Scan for the cell matching the given text and deliver its [X, Y] coordinate at center. 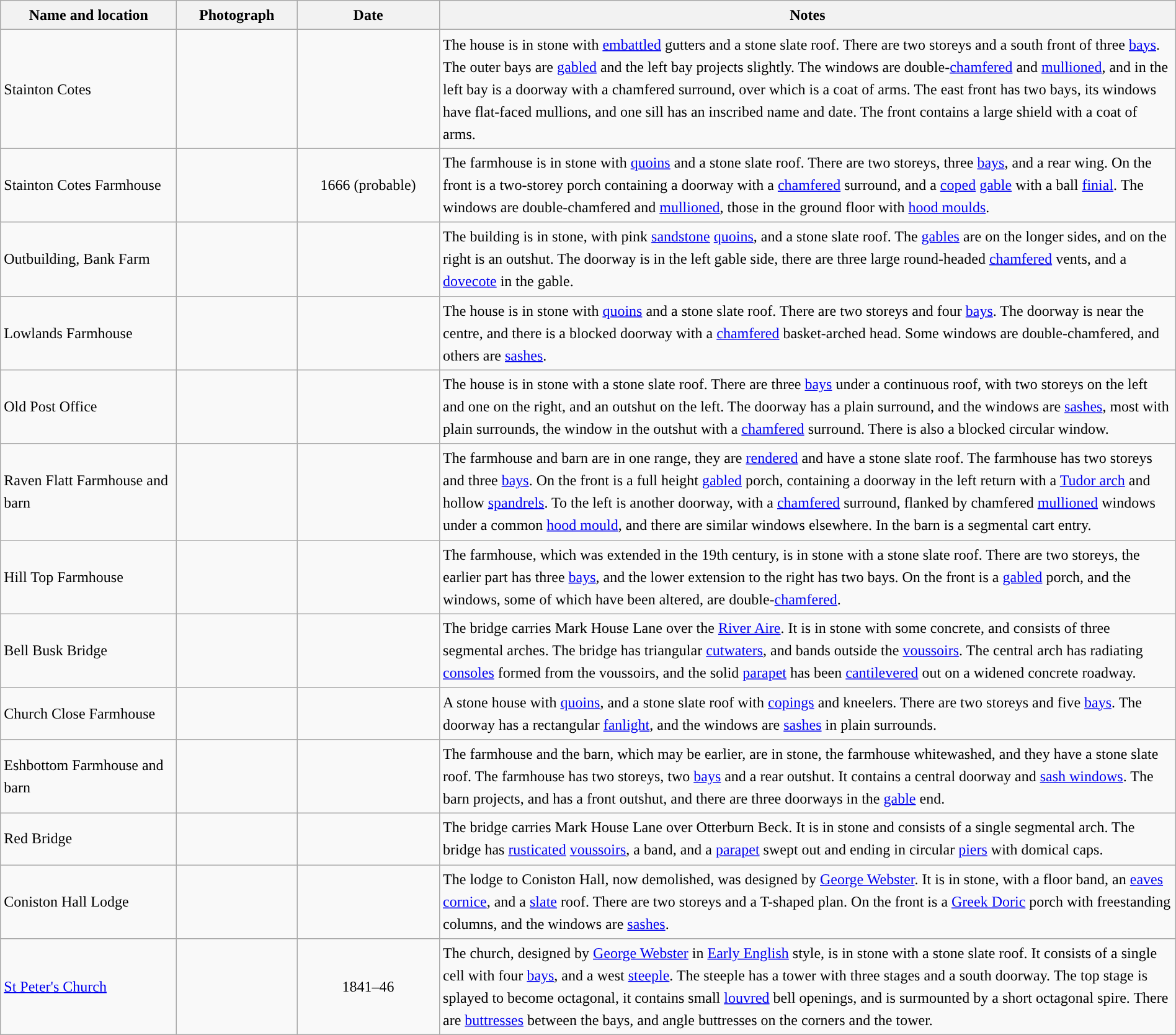
Red Bridge [89, 839]
1841–46 [368, 987]
Lowlands Farmhouse [89, 333]
1666 (probable) [368, 185]
Photograph [237, 15]
Old Post Office [89, 407]
Hill Top Farmhouse [89, 577]
Outbuilding, Bank Farm [89, 259]
Stainton Cotes Farmhouse [89, 185]
Stainton Cotes [89, 89]
Coniston Hall Lodge [89, 902]
Notes [808, 15]
Eshbottom Farmhouse and barn [89, 776]
Name and location [89, 15]
Raven Flatt Farmhouse and barn [89, 491]
St Peter's Church [89, 987]
Date [368, 15]
Church Close Farmhouse [89, 714]
Bell Busk Bridge [89, 650]
